Detect which cell encompasses the target text, then output its (x, y) center coordinate. 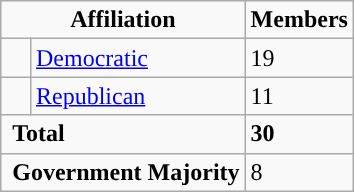
11 (299, 96)
8 (299, 172)
Affiliation (123, 20)
19 (299, 58)
Republican (138, 96)
Total (123, 134)
Members (299, 20)
Democratic (138, 58)
Government Majority (123, 172)
30 (299, 134)
